Find where the given text appears and provide that cell's center as (X, Y) coordinate. 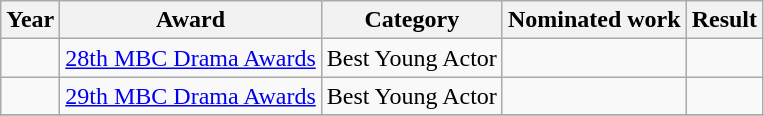
Result (724, 20)
Nominated work (594, 20)
29th MBC Drama Awards (191, 96)
28th MBC Drama Awards (191, 58)
Year (30, 20)
Category (412, 20)
Award (191, 20)
